Determine the [X, Y] coordinate at the center of the cell enclosing the given text.  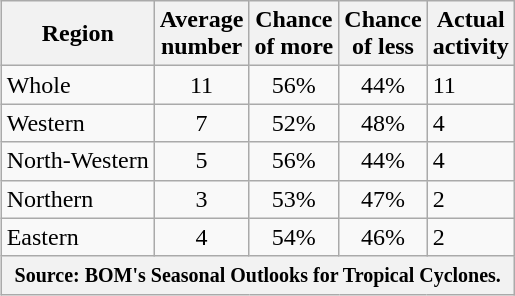
Chanceof more [294, 34]
Whole [78, 85]
Averagenumber [202, 34]
5 [202, 161]
Region [78, 34]
Actualactivity [470, 34]
Chanceof less [383, 34]
Source: BOM's Seasonal Outlooks for Tropical Cyclones. [258, 275]
48% [383, 123]
3 [202, 199]
53% [294, 199]
Western [78, 123]
52% [294, 123]
North-Western [78, 161]
46% [383, 237]
7 [202, 123]
Northern [78, 199]
Eastern [78, 237]
47% [383, 199]
54% [294, 237]
